Return the [X, Y] coordinate for the center point of the cell that contains the specified text.  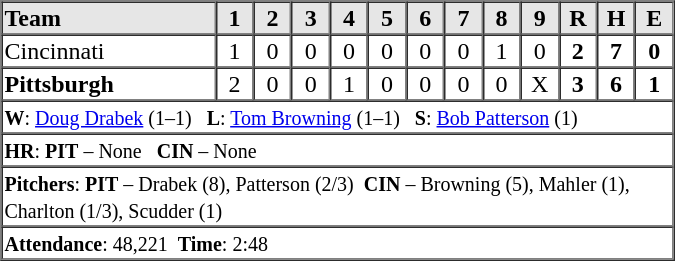
4 [349, 18]
H [616, 18]
5 [387, 18]
W: Doug Drabek (1–1) L: Tom Browning (1–1) S: Bob Patterson (1) [338, 116]
9 [540, 18]
E [654, 18]
HR: PIT – None CIN – None [338, 150]
Attendance: 48,221 Time: 2:48 [338, 242]
Cincinnati [109, 50]
Team [109, 18]
X [540, 84]
Pittsburgh [109, 84]
R [578, 18]
Pitchers: PIT – Drabek (8), Patterson (2/3) CIN – Browning (5), Mahler (1), Charlton (1/3), Scudder (1) [338, 196]
8 [501, 18]
